Capture the cell that displays the provided text and extract its (x, y) central coordinate. 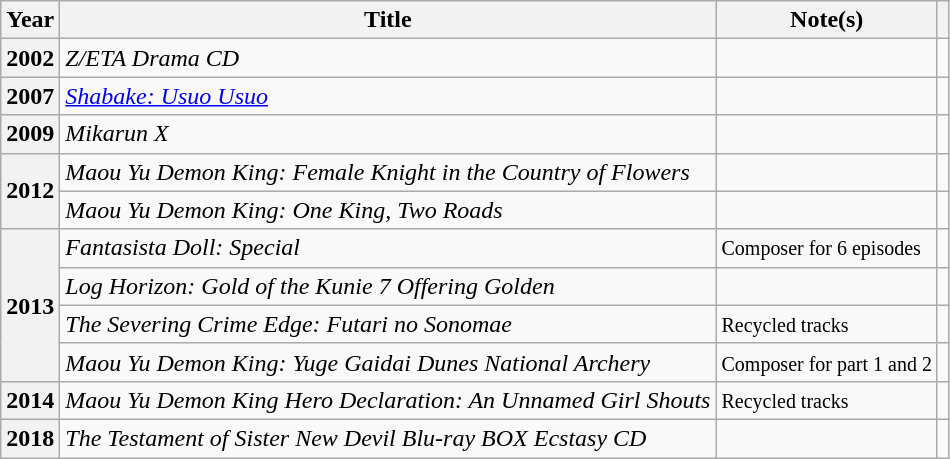
2014 (30, 400)
2002 (30, 58)
The Testament of Sister New Devil Blu-ray BOX Ecstasy CD (388, 438)
Shabake: Usuo Usuo (388, 96)
Year (30, 20)
Maou Yu Demon King Hero Declaration: An Unnamed Girl Shouts (388, 400)
2007 (30, 96)
Log Horizon: Gold of the Kunie 7 Offering Golden (388, 286)
Composer for 6 episodes (827, 248)
Note(s) (827, 20)
Composer for part 1 and 2 (827, 362)
Title (388, 20)
The Severing Crime Edge: Futari no Sonomae (388, 324)
Fantasista Doll: Special (388, 248)
Maou Yu Demon King: Yuge Gaidai Dunes National Archery (388, 362)
2013 (30, 305)
Z/ETA Drama CD (388, 58)
2009 (30, 134)
2018 (30, 438)
Maou Yu Demon King: Female Knight in the Country of Flowers (388, 172)
Maou Yu Demon King: One King, Two Roads (388, 210)
Mikarun X (388, 134)
2012 (30, 191)
